Capture the cell that displays the provided text and extract its [X, Y] central coordinate. 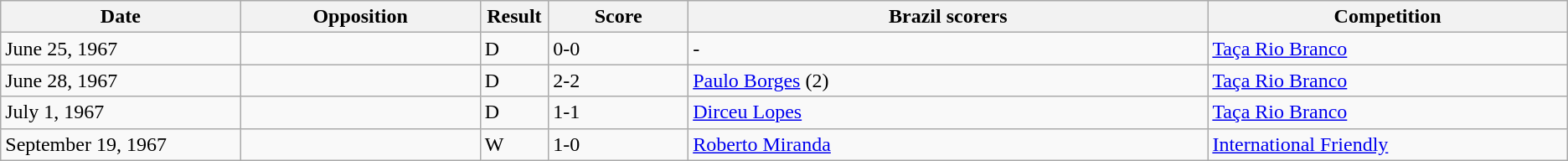
June 25, 1967 [121, 49]
0-0 [618, 49]
Opposition [360, 17]
September 19, 1967 [121, 144]
Dirceu Lopes [948, 112]
Brazil scorers [948, 17]
Result [514, 17]
International Friendly [1387, 144]
Date [121, 17]
1-0 [618, 144]
W [514, 144]
Roberto Miranda [948, 144]
2-2 [618, 80]
- [948, 49]
Paulo Borges (2) [948, 80]
Competition [1387, 17]
July 1, 1967 [121, 112]
June 28, 1967 [121, 80]
Score [618, 17]
1-1 [618, 112]
